Search for the cell housing the specified text and yield its (x, y) center coordinate. 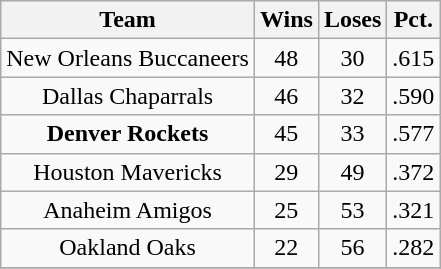
.615 (414, 58)
32 (352, 96)
Pct. (414, 20)
25 (286, 210)
22 (286, 248)
48 (286, 58)
46 (286, 96)
Dallas Chaparrals (128, 96)
.282 (414, 248)
30 (352, 58)
Anaheim Amigos (128, 210)
Denver Rockets (128, 134)
45 (286, 134)
Wins (286, 20)
56 (352, 248)
Oakland Oaks (128, 248)
.590 (414, 96)
.577 (414, 134)
49 (352, 172)
53 (352, 210)
Team (128, 20)
.321 (414, 210)
33 (352, 134)
.372 (414, 172)
29 (286, 172)
New Orleans Buccaneers (128, 58)
Houston Mavericks (128, 172)
Loses (352, 20)
